Pinpoint the cell where the given text exists, returning its [X, Y] midpoint coordinate. 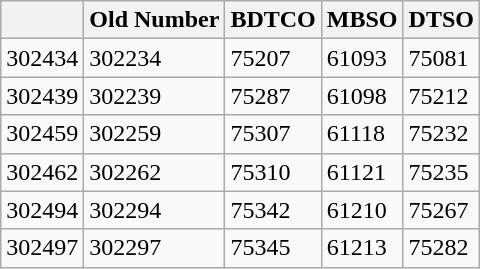
75232 [441, 134]
302234 [154, 58]
Old Number [154, 20]
DTSO [441, 20]
61213 [362, 248]
75342 [273, 210]
61098 [362, 96]
61121 [362, 172]
BDTCO [273, 20]
61210 [362, 210]
75287 [273, 96]
302297 [154, 248]
75267 [441, 210]
75310 [273, 172]
302294 [154, 210]
75212 [441, 96]
75235 [441, 172]
302462 [42, 172]
302434 [42, 58]
302239 [154, 96]
61118 [362, 134]
61093 [362, 58]
302459 [42, 134]
75307 [273, 134]
302439 [42, 96]
302262 [154, 172]
75345 [273, 248]
MBSO [362, 20]
75282 [441, 248]
302497 [42, 248]
302494 [42, 210]
75081 [441, 58]
75207 [273, 58]
302259 [154, 134]
